Identify which cell holds the provided text, then report its [x, y] central coordinate. 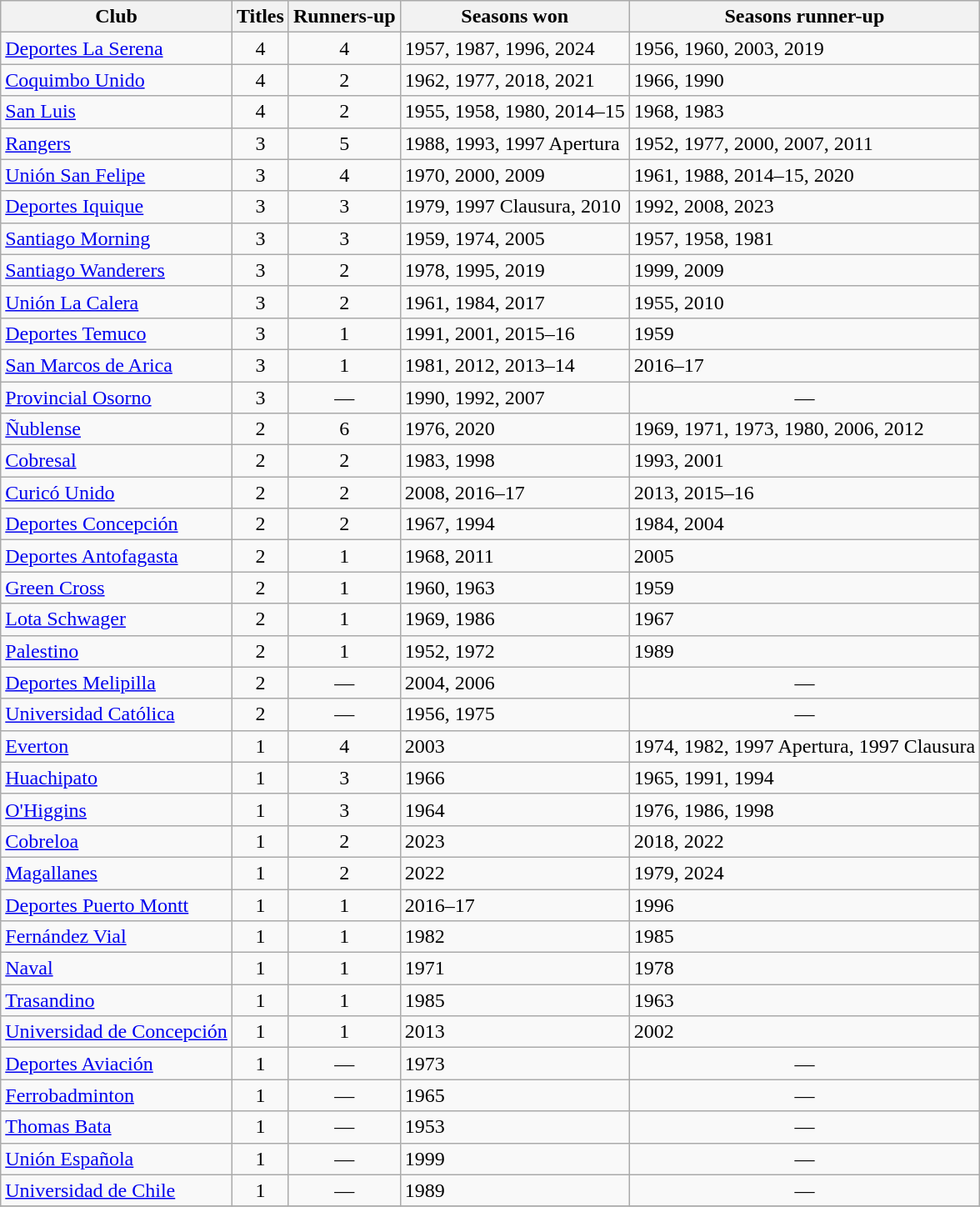
Santiago Morning [117, 238]
2022 [515, 873]
Thomas Bata [117, 1127]
O'Higgins [117, 809]
Ferrobadminton [117, 1095]
1965, 1991, 1994 [804, 778]
Universidad de Concepción [117, 1032]
1959, 1974, 2005 [515, 238]
1956, 1960, 2003, 2019 [804, 48]
1983, 1998 [515, 461]
1970, 2000, 2009 [515, 175]
Seasons won [515, 17]
1967 [804, 619]
1968, 2011 [515, 556]
2023 [515, 841]
Green Cross [117, 588]
2018, 2022 [804, 841]
Universidad Católica [117, 714]
1982 [515, 937]
1976, 2020 [515, 429]
5 [344, 143]
Santiago Wanderers [117, 270]
Palestino [117, 651]
1981, 2012, 2013–14 [515, 365]
1952, 1972 [515, 651]
1961, 1984, 2017 [515, 302]
1969, 1971, 1973, 1980, 2006, 2012 [804, 429]
Runners-up [344, 17]
Deportes La Serena [117, 48]
2003 [515, 746]
1971 [515, 969]
1990, 1992, 2007 [515, 398]
Ñublense [117, 429]
1957, 1987, 1996, 2024 [515, 48]
1964 [515, 809]
Coquimbo Unido [117, 80]
1996 [804, 904]
1978 [804, 969]
Lota Schwager [117, 619]
Seasons runner-up [804, 17]
Provincial Osorno [117, 398]
Deportes Concepción [117, 524]
Deportes Aviación [117, 1064]
1979, 1997 Clausura, 2010 [515, 207]
1999 [515, 1159]
2013, 2015–16 [804, 493]
1979, 2024 [804, 873]
1957, 1958, 1981 [804, 238]
2004, 2006 [515, 683]
1973 [515, 1064]
1962, 1977, 2018, 2021 [515, 80]
1963 [804, 1000]
Deportes Iquique [117, 207]
1966 [515, 778]
1993, 2001 [804, 461]
1966, 1990 [804, 80]
1991, 2001, 2015–16 [515, 333]
Unión La Calera [117, 302]
San Marcos de Arica [117, 365]
Curicó Unido [117, 493]
2005 [804, 556]
1953 [515, 1127]
Unión Española [117, 1159]
Universidad de Chile [117, 1190]
Huachipato [117, 778]
1961, 1988, 2014–15, 2020 [804, 175]
Deportes Puerto Montt [117, 904]
1974, 1982, 1997 Apertura, 1997 Clausura [804, 746]
Cobresal [117, 461]
Deportes Melipilla [117, 683]
Deportes Antofagasta [117, 556]
1960, 1963 [515, 588]
Club [117, 17]
1967, 1994 [515, 524]
Titles [260, 17]
1992, 2008, 2023 [804, 207]
1978, 1995, 2019 [515, 270]
1969, 1986 [515, 619]
Trasandino [117, 1000]
1968, 1983 [804, 112]
2002 [804, 1032]
Deportes Temuco [117, 333]
San Luis [117, 112]
2013 [515, 1032]
1955, 2010 [804, 302]
Fernández Vial [117, 937]
1955, 1958, 1980, 2014–15 [515, 112]
Everton [117, 746]
1976, 1986, 1998 [804, 809]
6 [344, 429]
Cobreloa [117, 841]
Naval [117, 969]
1984, 2004 [804, 524]
1965 [515, 1095]
1999, 2009 [804, 270]
1952, 1977, 2000, 2007, 2011 [804, 143]
1988, 1993, 1997 Apertura [515, 143]
2008, 2016–17 [515, 493]
Magallanes [117, 873]
Unión San Felipe [117, 175]
Rangers [117, 143]
1956, 1975 [515, 714]
